Capture the cell that displays the provided text and extract its (x, y) central coordinate. 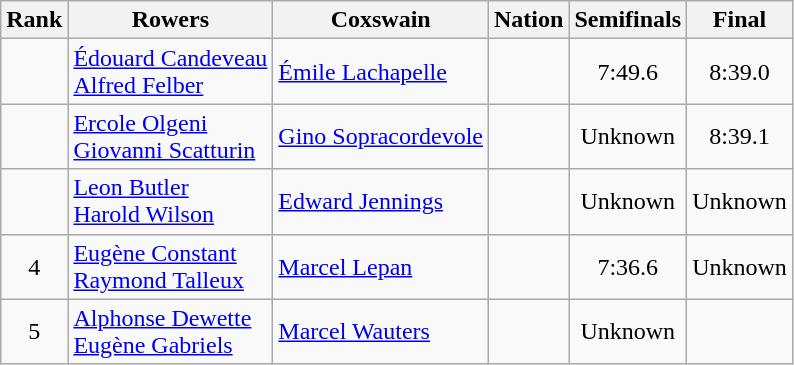
4 (34, 266)
Ercole Olgeni Giovanni Scatturin (170, 136)
8:39.1 (740, 136)
Semifinals (628, 20)
Final (740, 20)
Édouard Candeveau Alfred Felber (170, 72)
Rank (34, 20)
Marcel Wauters (381, 332)
Eugène Constant Raymond Talleux (170, 266)
Rowers (170, 20)
8:39.0 (740, 72)
5 (34, 332)
Leon Butler Harold Wilson (170, 202)
7:49.6 (628, 72)
Nation (529, 20)
Marcel Lepan (381, 266)
Alphonse Dewette Eugène Gabriels (170, 332)
Émile Lachapelle (381, 72)
Edward Jennings (381, 202)
Coxswain (381, 20)
7:36.6 (628, 266)
Gino Sopracordevole (381, 136)
